Extract the (x, y) coordinate from the center of the cell holding the provided text.  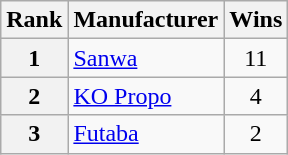
Sanwa (146, 58)
1 (34, 58)
3 (34, 134)
11 (256, 58)
Manufacturer (146, 20)
Wins (256, 20)
KO Propo (146, 96)
Futaba (146, 134)
4 (256, 96)
Rank (34, 20)
